Find where the given text appears and provide that cell's center as [x, y] coordinate. 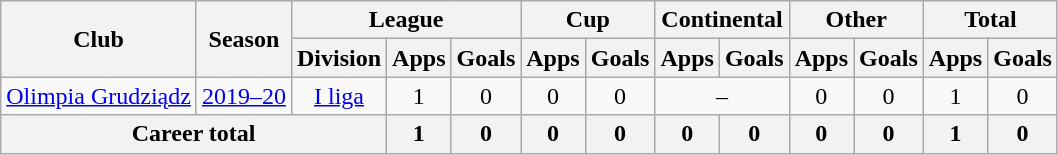
Olimpia Grudziądz [99, 96]
2019–20 [244, 96]
I liga [338, 96]
– [722, 96]
League [406, 20]
Club [99, 39]
Season [244, 39]
Other [856, 20]
Total [990, 20]
Continental [722, 20]
Career total [194, 134]
Cup [588, 20]
Division [338, 58]
